Scan for the cell matching the given text and deliver its [X, Y] coordinate at center. 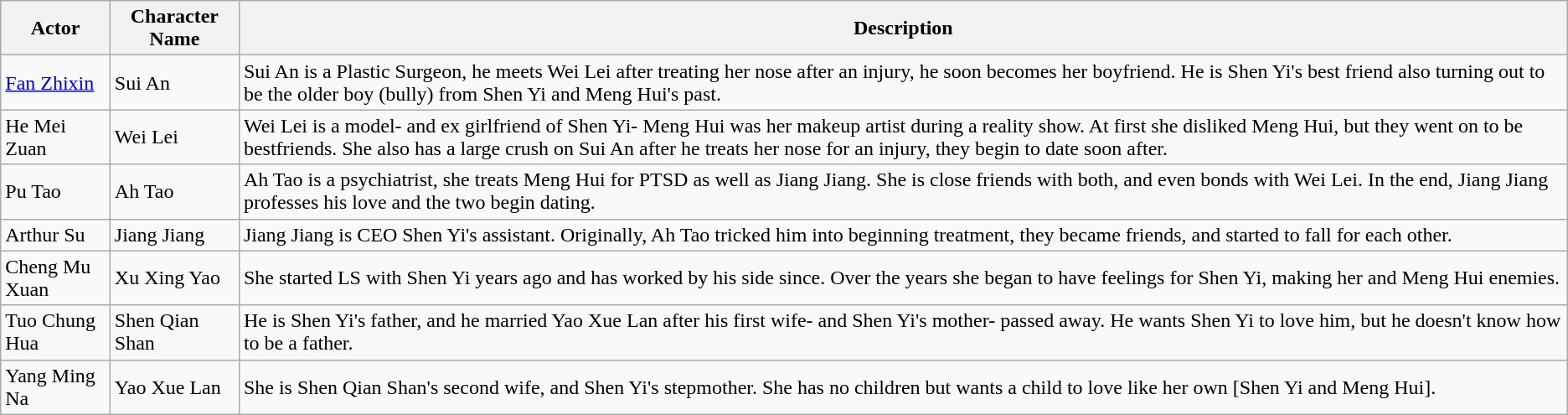
Character Name [174, 29]
She is Shen Qian Shan's second wife, and Shen Yi's stepmother. She has no children but wants a child to love like her own [Shen Yi and Meng Hui]. [903, 387]
Wei Lei [174, 137]
Arthur Su [55, 235]
Sui An [174, 82]
Xu Xing Yao [174, 278]
Shen Qian Shan [174, 332]
Jiang Jiang [174, 235]
Pu Tao [55, 191]
Yang Ming Na [55, 387]
Description [903, 29]
Fan Zhixin [55, 82]
Yao Xue Lan [174, 387]
Ah Tao [174, 191]
Cheng Mu Xuan [55, 278]
Tuo Chung Hua [55, 332]
He Mei Zuan [55, 137]
Actor [55, 29]
